Return the [x, y] coordinate for the center point of the cell that contains the specified text.  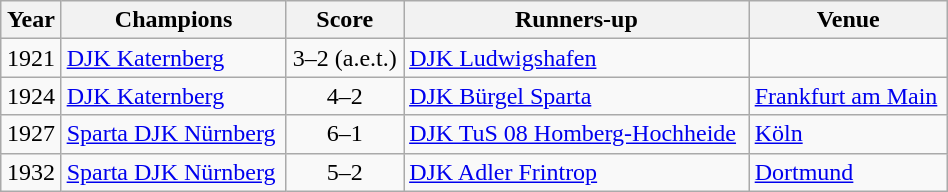
Köln [848, 134]
Year [31, 20]
DJK Ludwigshafen [577, 58]
1921 [31, 58]
1924 [31, 96]
1932 [31, 172]
1927 [31, 134]
Frankfurt am Main [848, 96]
4–2 [345, 96]
Champions [174, 20]
5–2 [345, 172]
Runners-up [577, 20]
3–2 (a.e.t.) [345, 58]
DJK Adler Frintrop [577, 172]
DJK Bürgel Sparta [577, 96]
Venue [848, 20]
6–1 [345, 134]
Dortmund [848, 172]
Score [345, 20]
DJK TuS 08 Homberg-Hochheide [577, 134]
